Return [x, y] of the center of cell containing provided text 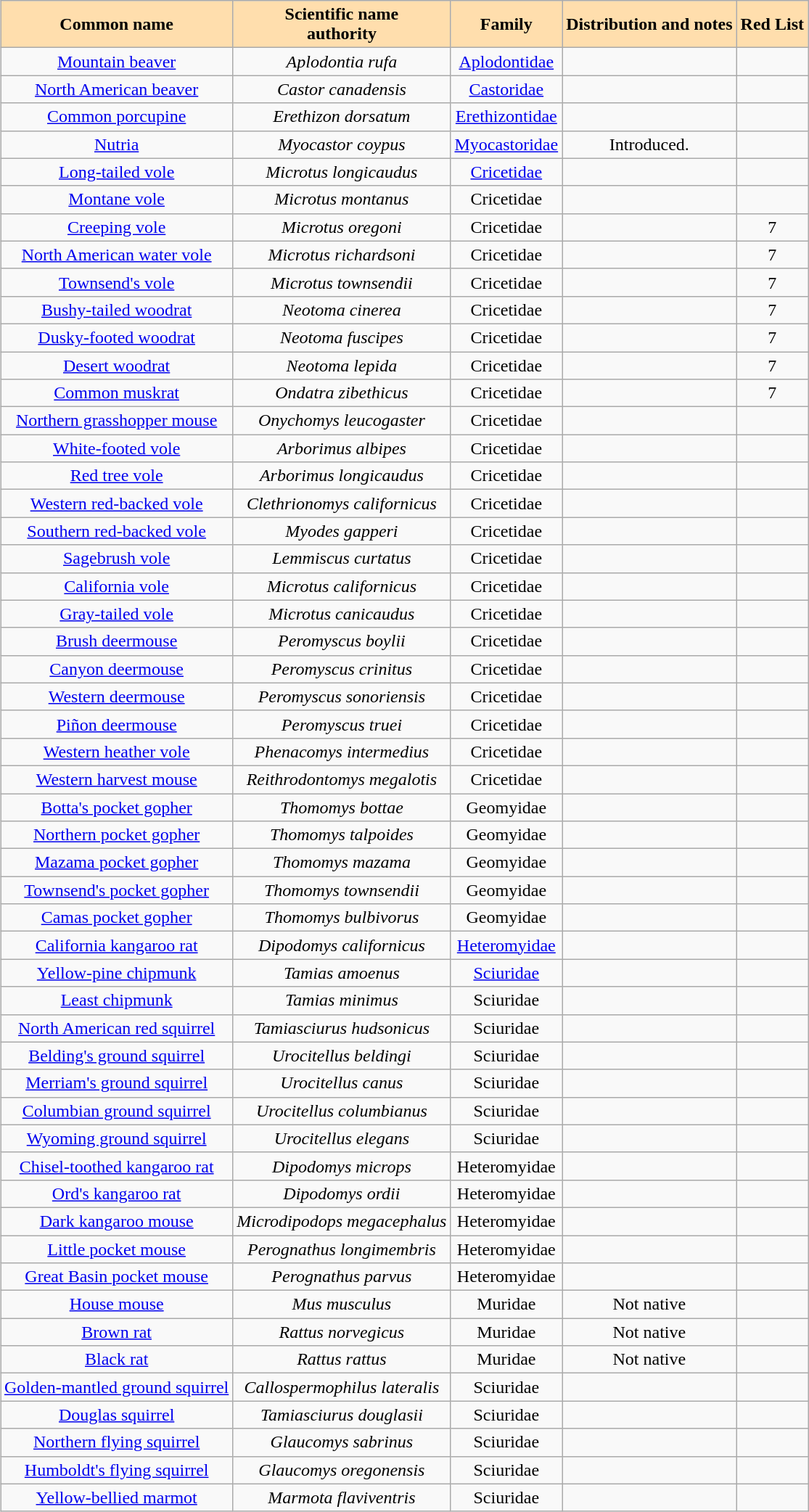
Humboldt's flying squirrel [116, 1470]
Marmota flaviventris [342, 1497]
North American beaver [116, 89]
Mus musculus [342, 1304]
Tamiasciurus hudsonicus [342, 1028]
Microtus californicus [342, 586]
Western harvest mouse [116, 779]
Red List [772, 25]
Wyoming ground squirrel [116, 1138]
Merriam's ground squirrel [116, 1083]
Lemmiscus curtatus [342, 559]
Scientific nameauthority [342, 25]
Yellow-pine chipmunk [116, 973]
Mazama pocket gopher [116, 863]
Columbian ground squirrel [116, 1111]
Thomomys bulbivorus [342, 918]
Glaucomys oregonensis [342, 1470]
Camas pocket gopher [116, 918]
Peromyscus sonoriensis [342, 697]
Tamias amoenus [342, 973]
Distribution and notes [649, 25]
Microtus longicaudus [342, 172]
Perognathus parvus [342, 1277]
Belding's ground squirrel [116, 1056]
Great Basin pocket mouse [116, 1277]
Chisel-toothed kangaroo rat [116, 1166]
Long-tailed vole [116, 172]
Callospermophilus lateralis [342, 1387]
Brown rat [116, 1332]
Arborimus longicaudus [342, 476]
Northern flying squirrel [116, 1442]
Rattus norvegicus [342, 1332]
Tamiasciurus douglasii [342, 1415]
Microdipodops megacephalus [342, 1221]
Dipodomys microps [342, 1166]
Introduced. [649, 144]
Aplodontia rufa [342, 62]
North American red squirrel [116, 1028]
Microtus montanus [342, 200]
Clethrionomys californicus [342, 504]
Southern red-backed vole [116, 531]
North American water vole [116, 255]
Microtus canicaudus [342, 614]
California vole [116, 586]
Family [506, 25]
Castor canadensis [342, 89]
Least chipmunk [116, 1001]
Neotoma lepida [342, 365]
Townsend's pocket gopher [116, 890]
Perognathus longimembris [342, 1249]
Peromyscus truei [342, 724]
Ord's kangaroo rat [116, 1193]
Dark kangaroo mouse [116, 1221]
Urocitellus canus [342, 1083]
Red tree vole [116, 476]
Piñon deermouse [116, 724]
Castoridae [506, 89]
Urocitellus beldingi [342, 1056]
Sagebrush vole [116, 559]
Northern grasshopper mouse [116, 421]
Aplodontidae [506, 62]
Golden-mantled ground squirrel [116, 1387]
Creeping vole [116, 227]
House mouse [116, 1304]
Yellow-bellied marmot [116, 1497]
Dipodomys ordii [342, 1193]
Erethizon dorsatum [342, 117]
Myodes gapperi [342, 531]
Thomomys townsendii [342, 890]
Neotoma fuscipes [342, 337]
Rattus rattus [342, 1360]
Desert woodrat [116, 365]
Microtus richardsoni [342, 255]
Myocastor coypus [342, 144]
Dusky-footed woodrat [116, 337]
Thomomys talpoides [342, 835]
California kangaroo rat [116, 945]
Common name [116, 25]
Erethizontidae [506, 117]
Reithrodontomys megalotis [342, 779]
Mountain beaver [116, 62]
Little pocket mouse [116, 1249]
Neotoma cinerea [342, 310]
Western red-backed vole [116, 504]
Glaucomys sabrinus [342, 1442]
Urocitellus columbianus [342, 1111]
Gray-tailed vole [116, 614]
Bushy-tailed woodrat [116, 310]
Botta's pocket gopher [116, 808]
Western heather vole [116, 752]
Tamias minimus [342, 1001]
Western deermouse [116, 697]
Townsend's vole [116, 282]
Common porcupine [116, 117]
Douglas squirrel [116, 1415]
Onychomys leucogaster [342, 421]
Thomomys mazama [342, 863]
Myocastoridae [506, 144]
Black rat [116, 1360]
Montane vole [116, 200]
Canyon deermouse [116, 669]
Phenacomys intermedius [342, 752]
Common muskrat [116, 393]
Microtus oregoni [342, 227]
Urocitellus elegans [342, 1138]
Peromyscus crinitus [342, 669]
Nutria [116, 144]
Ondatra zibethicus [342, 393]
Arborimus albipes [342, 448]
Brush deermouse [116, 641]
Thomomys bottae [342, 808]
Dipodomys californicus [342, 945]
White-footed vole [116, 448]
Microtus townsendii [342, 282]
Peromyscus boylii [342, 641]
Northern pocket gopher [116, 835]
